Capture the cell that displays the provided text and extract its [X, Y] central coordinate. 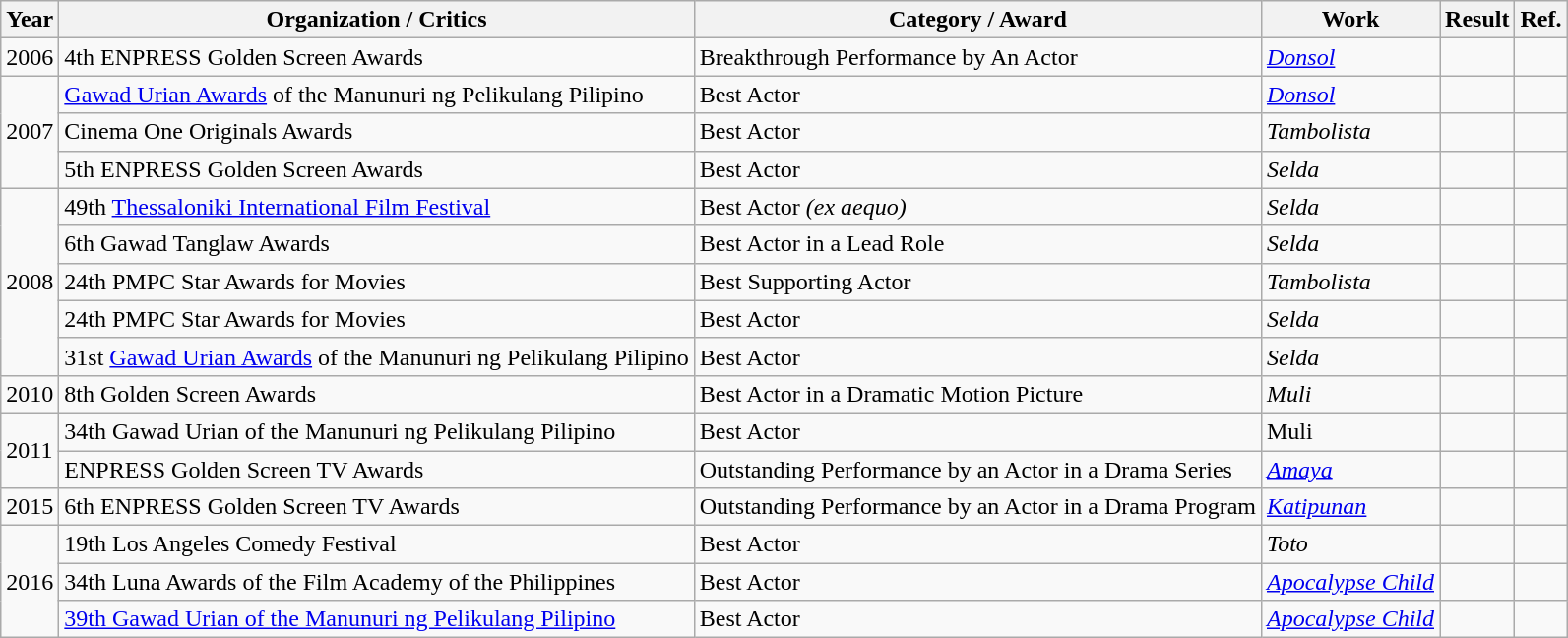
4th ENPRESS Golden Screen Awards [376, 57]
34th Gawad Urian of the Manunuri ng Pelikulang Pilipino [376, 431]
Outstanding Performance by an Actor in a Drama Program [977, 507]
6th Gawad Tanglaw Awards [376, 244]
Result [1477, 20]
Work [1350, 20]
19th Los Angeles Comedy Festival [376, 544]
Amaya [1350, 470]
Gawad Urian Awards of the Manunuri ng Pelikulang Pilipino [376, 95]
2008 [30, 282]
31st Gawad Urian Awards of the Manunuri ng Pelikulang Pilipino [376, 356]
Organization / Critics [376, 20]
8th Golden Screen Awards [376, 394]
2016 [30, 582]
2010 [30, 394]
6th ENPRESS Golden Screen TV Awards [376, 507]
Breakthrough Performance by An Actor [977, 57]
Best Actor in a Dramatic Motion Picture [977, 394]
34th Luna Awards of the Film Academy of the Philippines [376, 582]
2011 [30, 450]
Outstanding Performance by an Actor in a Drama Series [977, 470]
Best Actor in a Lead Role [977, 244]
Category / Award [977, 20]
2006 [30, 57]
Toto [1350, 544]
Katipunan [1350, 507]
Ref. [1541, 20]
Year [30, 20]
39th Gawad Urian of the Manunuri ng Pelikulang Pilipino [376, 619]
ENPRESS Golden Screen TV Awards [376, 470]
2015 [30, 507]
2007 [30, 132]
Cinema One Originals Awards [376, 132]
49th Thessaloniki International Film Festival [376, 207]
5th ENPRESS Golden Screen Awards [376, 169]
Best Actor (ex aequo) [977, 207]
Best Supporting Actor [977, 282]
